From the cell containing the given text, extract its center point as [x, y] coordinate. 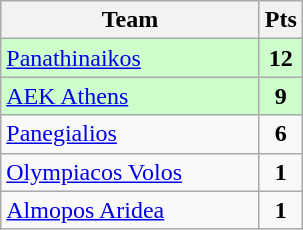
Almopos Aridea [130, 210]
Olympiacos Volos [130, 172]
Panathinaikos [130, 58]
Panegialios [130, 134]
9 [280, 96]
Team [130, 20]
12 [280, 58]
Pts [280, 20]
6 [280, 134]
AEK Athens [130, 96]
